Detect which cell encompasses the target text, then output its [X, Y] center coordinate. 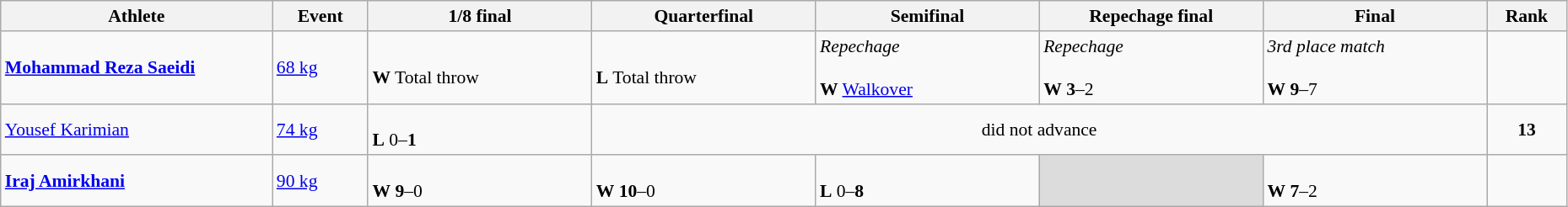
3rd place matchW 9–7 [1375, 67]
Final [1375, 16]
W Total throw [479, 67]
W 10–0 [703, 182]
Athlete [137, 16]
W 9–0 [479, 182]
Rank [1527, 16]
68 kg [321, 67]
L Total throw [703, 67]
Repechage final [1150, 16]
RepechageW Walkover [928, 67]
13 [1527, 130]
Yousef Karimian [137, 130]
1/8 final [479, 16]
Event [321, 16]
L 0–1 [479, 130]
W 7–2 [1375, 182]
Iraj Amirkhani [137, 182]
Semifinal [928, 16]
90 kg [321, 182]
RepechageW 3–2 [1150, 67]
Mohammad Reza Saeidi [137, 67]
did not advance [1039, 130]
74 kg [321, 130]
L 0–8 [928, 182]
Quarterfinal [703, 16]
